Locate the cell with the specified text and output its (X, Y) center coordinate. 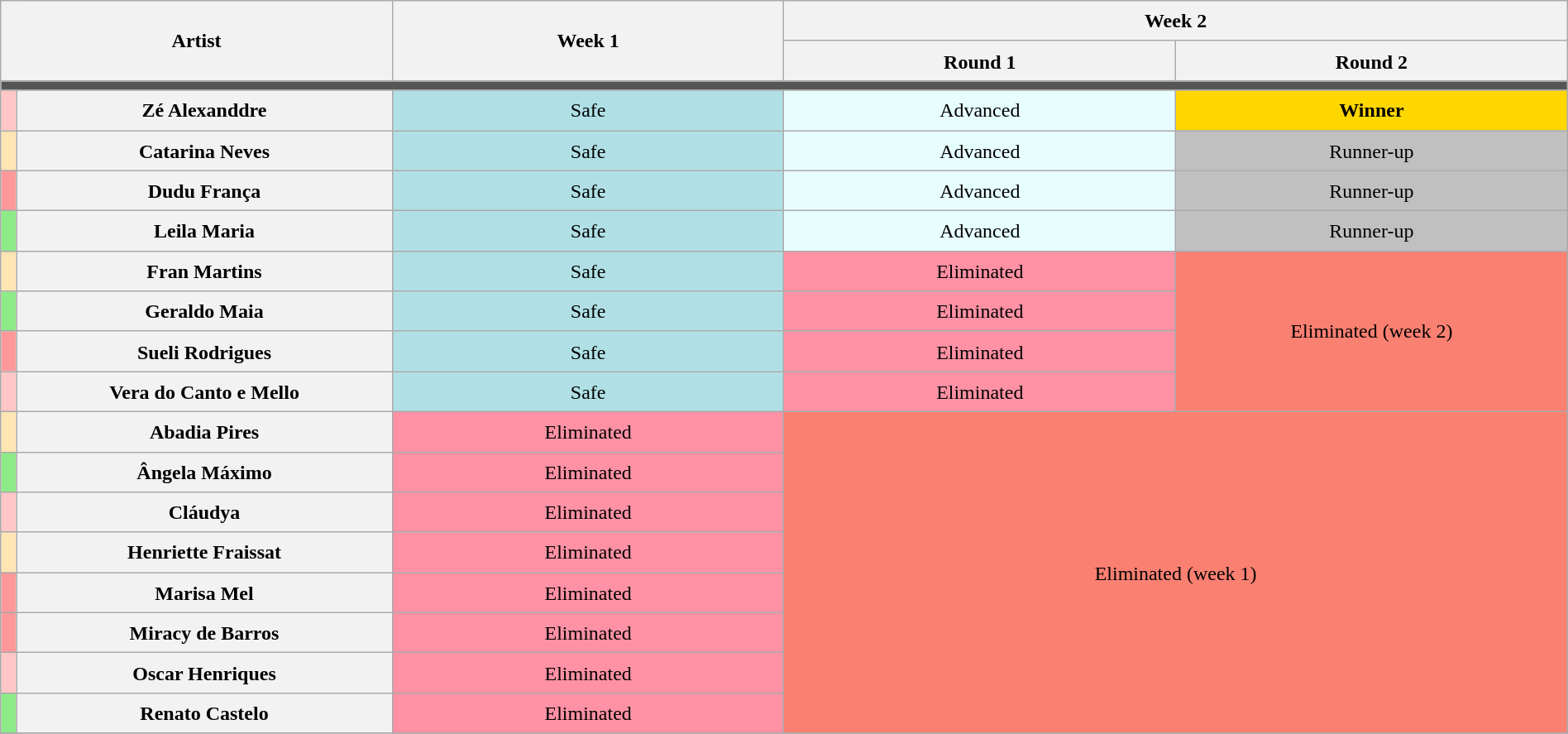
Marisa Mel (205, 592)
Renato Castelo (205, 713)
Week 2 (1176, 22)
Eliminated (week 2) (1372, 331)
Round 2 (1372, 61)
Dudu França (205, 190)
Round 1 (980, 61)
Miracy de Barros (205, 632)
Abadia Pires (205, 432)
Oscar Henriques (205, 674)
Artist (197, 41)
Ângela Máximo (205, 472)
Sueli Rodrigues (205, 351)
Winner (1372, 111)
Leila Maria (205, 232)
Week 1 (588, 41)
Vera do Canto e Mello (205, 392)
Zé Alexanddre (205, 111)
Henriette Fraissat (205, 553)
Eliminated (week 1) (1176, 572)
Cláudya (205, 513)
Fran Martins (205, 271)
Geraldo Maia (205, 311)
Catarina Neves (205, 151)
